Return the [x, y] coordinate for the center point of the cell that contains the specified text.  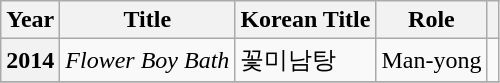
2014 [30, 60]
Man-yong [432, 60]
Korean Title [306, 20]
꽃미남탕 [306, 60]
Role [432, 20]
Flower Boy Bath [148, 60]
Year [30, 20]
Title [148, 20]
